For the text-containing cell, return its midpoint in [x, y] coordinate format. 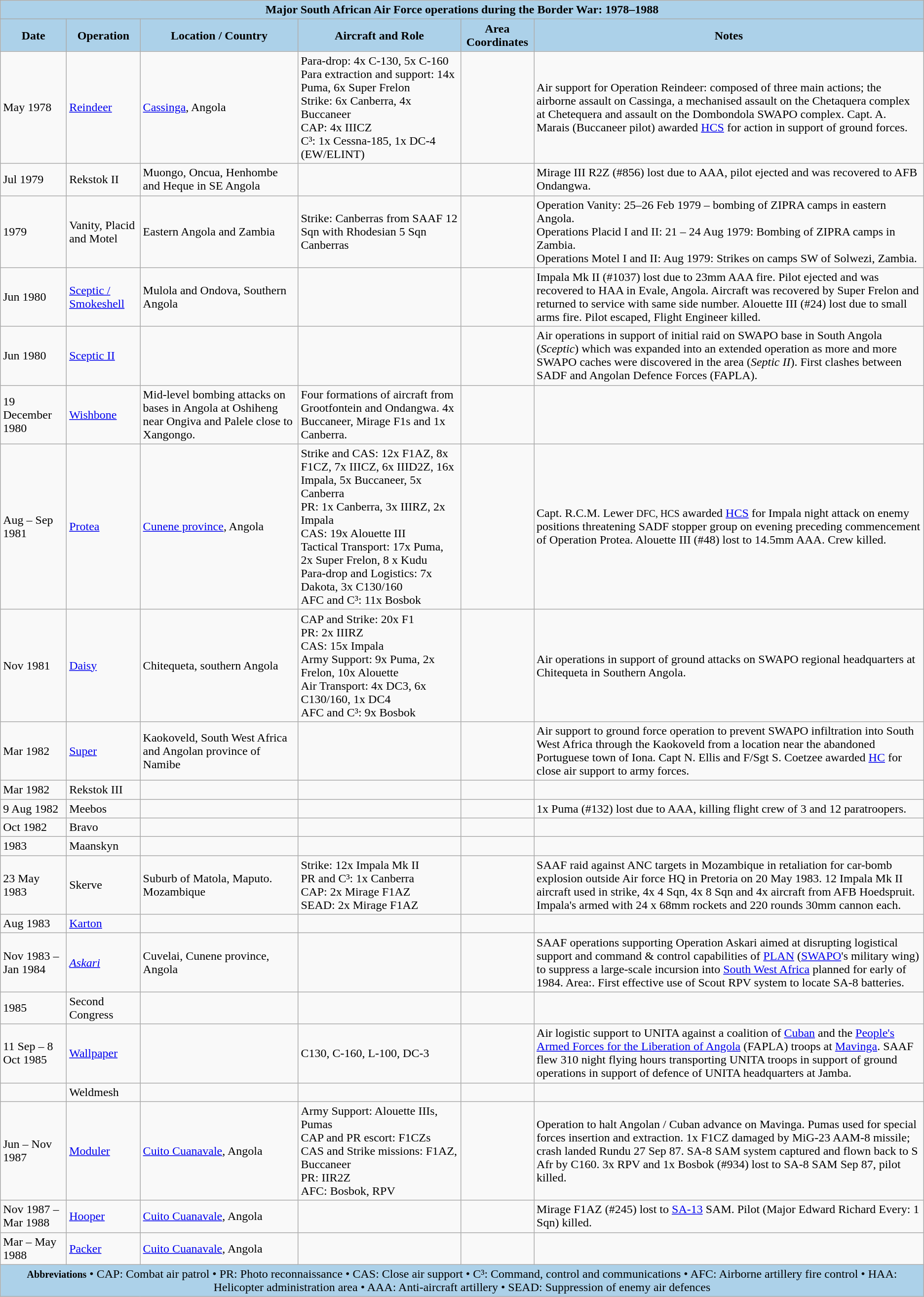
Air operations in support of ground attacks on SWAPO regional headquarters at Chitequeta in Southern Angola. [729, 666]
Muongo, Oncua, Henhombe and Heque in SE Angola [219, 180]
1985 [34, 1008]
Moduler [104, 1151]
1979 [34, 232]
Vanity, Placid and Motel [104, 232]
Sceptic / Smokeshell [104, 297]
May 1978 [34, 108]
Maanskyn [104, 846]
Mar – May 1988 [34, 1248]
Eastern Angola and Zambia [219, 232]
Packer [104, 1248]
Mulola and Ondova, Southern Angola [219, 297]
Aircraft and Role [379, 36]
Hooper [104, 1217]
Askari [104, 963]
1983 [34, 846]
Bravo [104, 827]
Aug – Sep 1981 [34, 526]
Mid-level bombing attacks on bases in Angola at Oshiheng near Ongiva and Palele close to Xangongo. [219, 415]
Location / Country [219, 36]
Protea [104, 526]
Cuvelai, Cunene province, Angola [219, 963]
Aug 1983 [34, 924]
Notes [729, 36]
Suburb of Matola, Maputo. Mozambique [219, 885]
Four formations of aircraft from Grootfontein and Ondangwa. 4x Buccaneer, Mirage F1s and 1x Canberra. [379, 415]
Area Coordinates [497, 36]
Wallpaper [104, 1054]
Oct 1982 [34, 827]
Operation [104, 36]
11 Sep – 8 Oct 1985 [34, 1054]
Nov 1981 [34, 666]
Karton [104, 924]
Army Support: Alouette IIIs, PumasCAP and PR escort: F1CZsCAS and Strike missions: F1AZ, BuccaneerPR: IIR2ZAFC: Bosbok, RPV [379, 1151]
Kaokoveld, South West Africa and Angolan province of Namibe [219, 750]
Rekstok III [104, 789]
Wishbone [104, 415]
Mirage F1AZ (#245) lost to SA-13 SAM. Pilot (Major Edward Richard Every: 1 Sqn) killed. [729, 1217]
Cassinga, Angola [219, 108]
Date [34, 36]
Strike: 12x Impala Mk IIPR and C³: 1x CanberraCAP: 2x Mirage F1AZSEAD: 2x Mirage F1AZ [379, 885]
Weldmesh [104, 1092]
Second Congress [104, 1008]
Strike: Canberras from SAAF 12 Sqn with Rhodesian 5 Sqn Canberras [379, 232]
9 Aug 1982 [34, 808]
Meebos [104, 808]
19 December 1980 [34, 415]
Major South African Air Force operations during the Border War: 1978–1988 [462, 10]
Jun – Nov 1987 [34, 1151]
1x Puma (#132) lost due to AAA, killing flight crew of 3 and 12 paratroopers. [729, 808]
23 May 1983 [34, 885]
Nov 1987 – Mar 1988 [34, 1217]
Skerve [104, 885]
Chitequeta, southern Angola [219, 666]
Sceptic II [104, 355]
Super [104, 750]
Jul 1979 [34, 180]
C130, C-160, L-100, DC-3 [379, 1054]
Cunene province, Angola [219, 526]
Reindeer [104, 108]
Mirage III R2Z (#856) lost due to AAA, pilot ejected and was recovered to AFB Ondangwa. [729, 180]
Daisy [104, 666]
Rekstok II [104, 180]
Nov 1983 – Jan 1984 [34, 963]
